Search for the cell housing the specified text and yield its (X, Y) center coordinate. 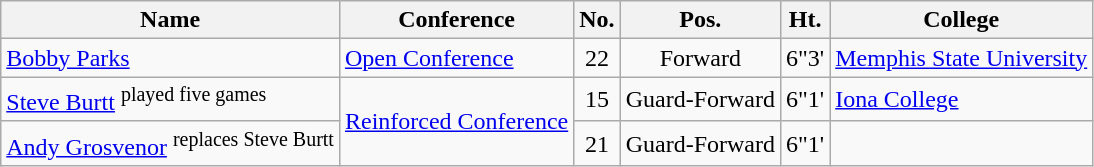
Open Conference (456, 58)
No. (597, 20)
Iona College (962, 100)
Steve Burtt played five games (170, 100)
Bobby Parks (170, 58)
15 (597, 100)
21 (597, 144)
Memphis State University (962, 58)
Reinforced Conference (456, 122)
Conference (456, 20)
6"3' (804, 58)
22 (597, 58)
Andy Grosvenor replaces Steve Burtt (170, 144)
Pos. (700, 20)
Forward (700, 58)
College (962, 20)
Name (170, 20)
Ht. (804, 20)
